Return the [X, Y] coordinate for the center point of the cell that contains the specified text.  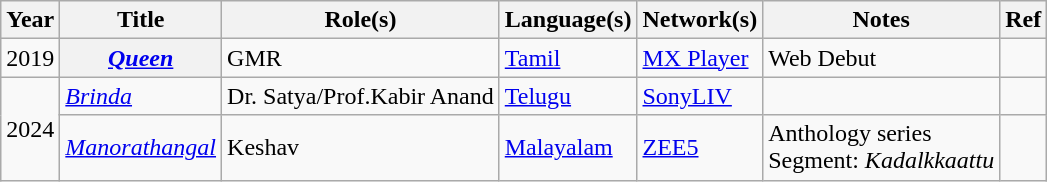
Keshav [361, 148]
Anthology series Segment: Kadalkkaattu [882, 148]
Ref [1024, 20]
Title [141, 20]
Queen [141, 58]
2019 [30, 58]
ZEE5 [700, 148]
Role(s) [361, 20]
Language(s) [568, 20]
GMR [361, 58]
Manorathangal [141, 148]
MX Player [700, 58]
Notes [882, 20]
SonyLIV [700, 96]
Malayalam [568, 148]
Telugu [568, 96]
Year [30, 20]
Network(s) [700, 20]
2024 [30, 128]
Brinda [141, 96]
Web Debut [882, 58]
Tamil [568, 58]
Dr. Satya/Prof.Kabir Anand [361, 96]
